Detect which cell encompasses the target text, then output its (X, Y) center coordinate. 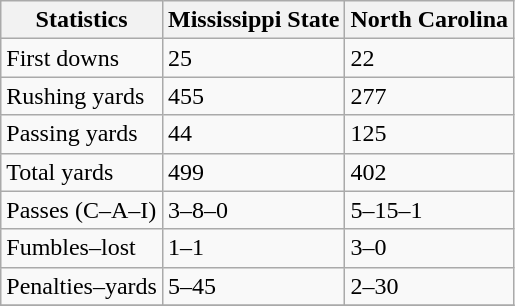
125 (430, 134)
44 (253, 134)
499 (253, 172)
Statistics (82, 20)
Mississippi State (253, 20)
Total yards (82, 172)
Fumbles–lost (82, 248)
22 (430, 58)
Penalties–yards (82, 286)
3–0 (430, 248)
North Carolina (430, 20)
Rushing yards (82, 96)
2–30 (430, 286)
402 (430, 172)
277 (430, 96)
1–1 (253, 248)
455 (253, 96)
5–45 (253, 286)
Passes (C–A–I) (82, 210)
First downs (82, 58)
5–15–1 (430, 210)
25 (253, 58)
Passing yards (82, 134)
3–8–0 (253, 210)
